Scan for the cell matching the given text and deliver its (x, y) coordinate at center. 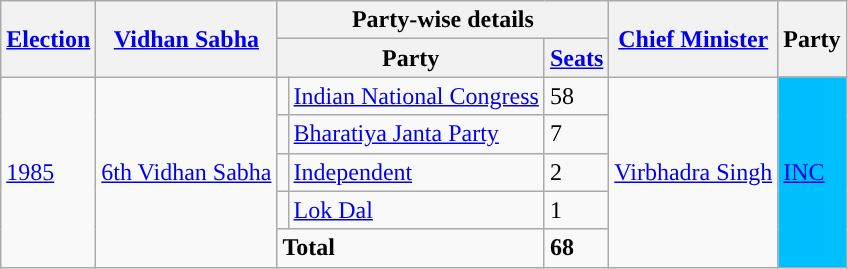
Seats (576, 58)
6th Vidhan Sabha (186, 172)
1 (576, 210)
7 (576, 134)
2 (576, 172)
1985 (48, 172)
Party-wise details (443, 20)
Lok Dal (416, 210)
Independent (416, 172)
58 (576, 96)
Vidhan Sabha (186, 39)
Chief Minister (694, 39)
Indian National Congress (416, 96)
68 (576, 248)
Virbhadra Singh (694, 172)
Total (410, 248)
Bharatiya Janta Party (416, 134)
INC (812, 172)
Election (48, 39)
